Identify which cell holds the provided text, then report its (x, y) central coordinate. 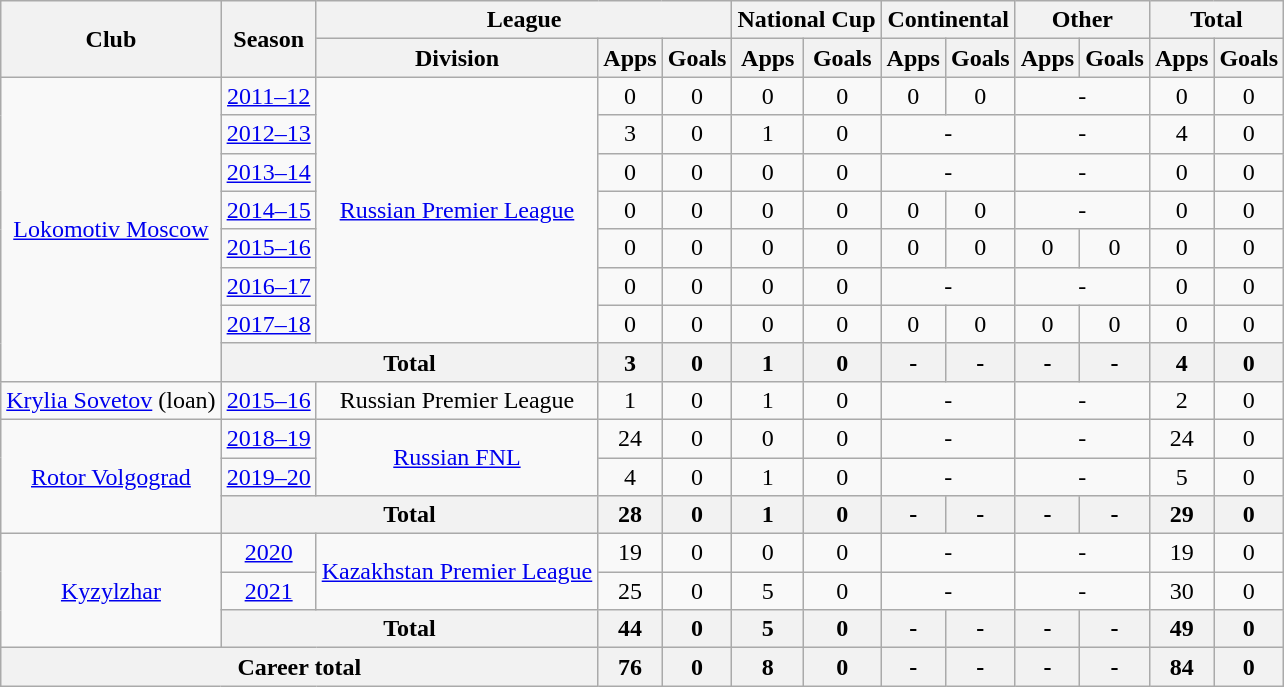
Lokomotiv Moscow (111, 229)
44 (630, 629)
National Cup (806, 20)
Continental (948, 20)
2012–13 (268, 134)
2017–18 (268, 324)
Krylia Sovetov (loan) (111, 400)
Kyzylzhar (111, 591)
8 (768, 667)
Russian FNL (457, 457)
2020 (268, 553)
2016–17 (268, 286)
Rotor Volgograd (111, 476)
2013–14 (268, 172)
Division (457, 58)
2019–20 (268, 477)
84 (1181, 667)
Career total (300, 667)
76 (630, 667)
2 (1181, 400)
Kazakhstan Premier League (457, 572)
30 (1181, 591)
League (524, 20)
49 (1181, 629)
2011–12 (268, 96)
2021 (268, 591)
Club (111, 39)
Season (268, 39)
25 (630, 591)
2014–15 (268, 210)
29 (1181, 515)
28 (630, 515)
2018–19 (268, 438)
Other (1082, 20)
